Extract the [X, Y] coordinate from the center of the cell holding the provided text.  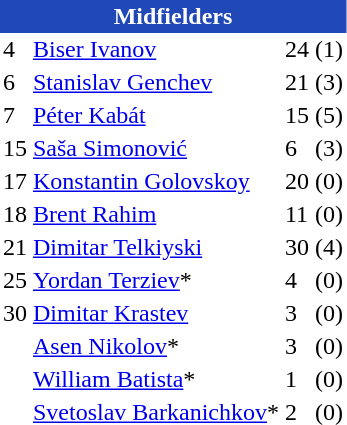
17 [15, 182]
Biser Ivanov [156, 50]
Brent Rahim [156, 214]
7 [15, 116]
Yordan Terziev* [156, 280]
1 [297, 380]
(1) [329, 50]
24 [297, 50]
Konstantin Golovskoy [156, 182]
Asen Nikolov* [156, 346]
Stanislav Genchev [156, 82]
11 [297, 214]
20 [297, 182]
Dimitar Telkiyski [156, 248]
(5) [329, 116]
Dimitar Krastev [156, 314]
Midfielders [173, 16]
25 [15, 280]
Saša Simonović [156, 148]
Péter Kabát [156, 116]
18 [15, 214]
(4) [329, 248]
William Batista* [156, 380]
